From the cell containing the given text, extract its center point as (x, y) coordinate. 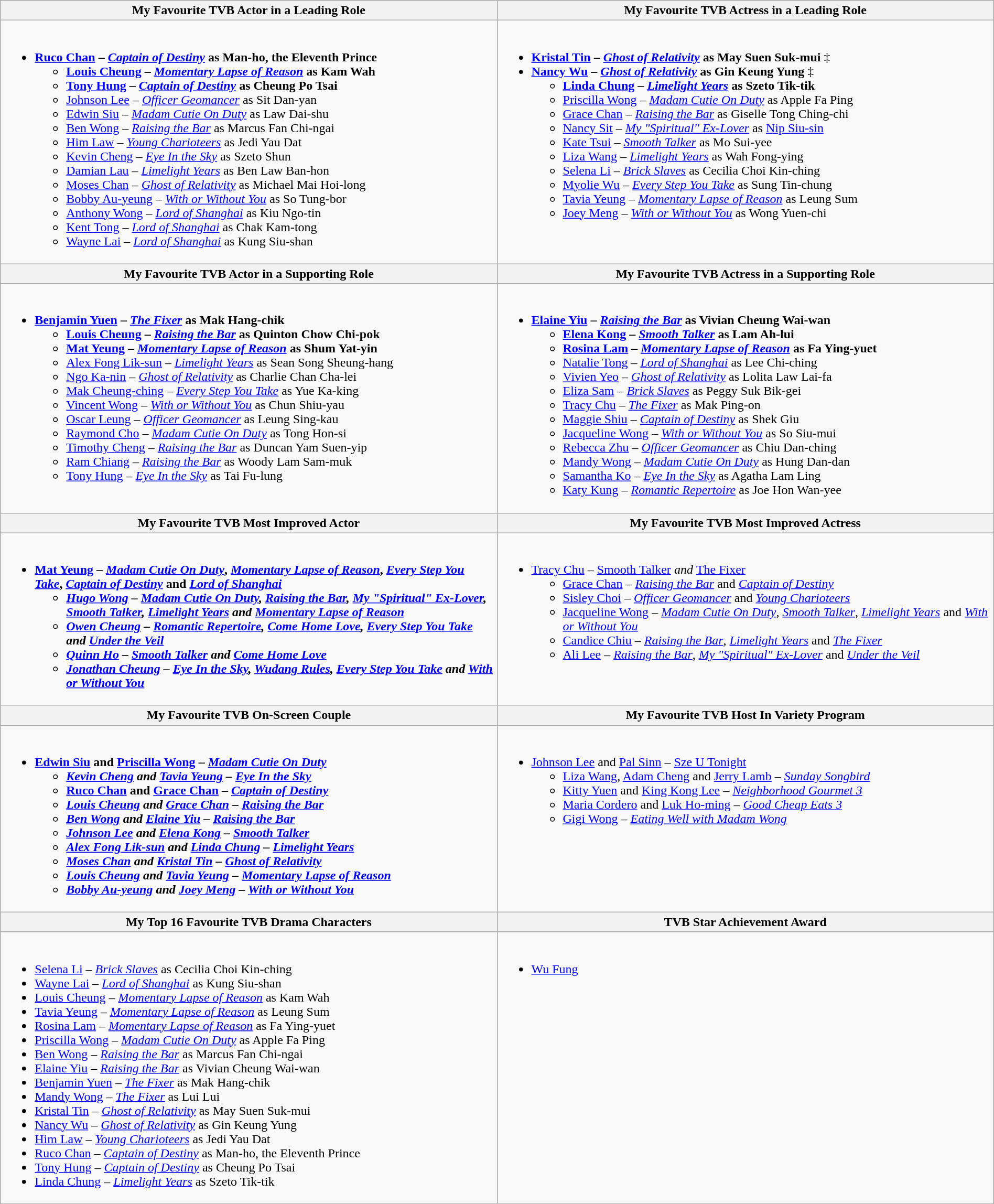
My Favourite TVB On-Screen Couple (248, 715)
My Favourite TVB Most Improved Actor (248, 523)
My Favourite TVB Host In Variety Program (745, 715)
My Favourite TVB Actress in a Supporting Role (745, 274)
TVB Star Achievement Award (745, 922)
Wu Fung (745, 1068)
My Favourite TVB Most Improved Actress (745, 523)
My Favourite TVB Actor in a Leading Role (248, 10)
My Top 16 Favourite TVB Drama Characters (248, 922)
My Favourite TVB Actor in a Supporting Role (248, 274)
My Favourite TVB Actress in a Leading Role (745, 10)
